Locate the cell with the specified text and output its [X, Y] center coordinate. 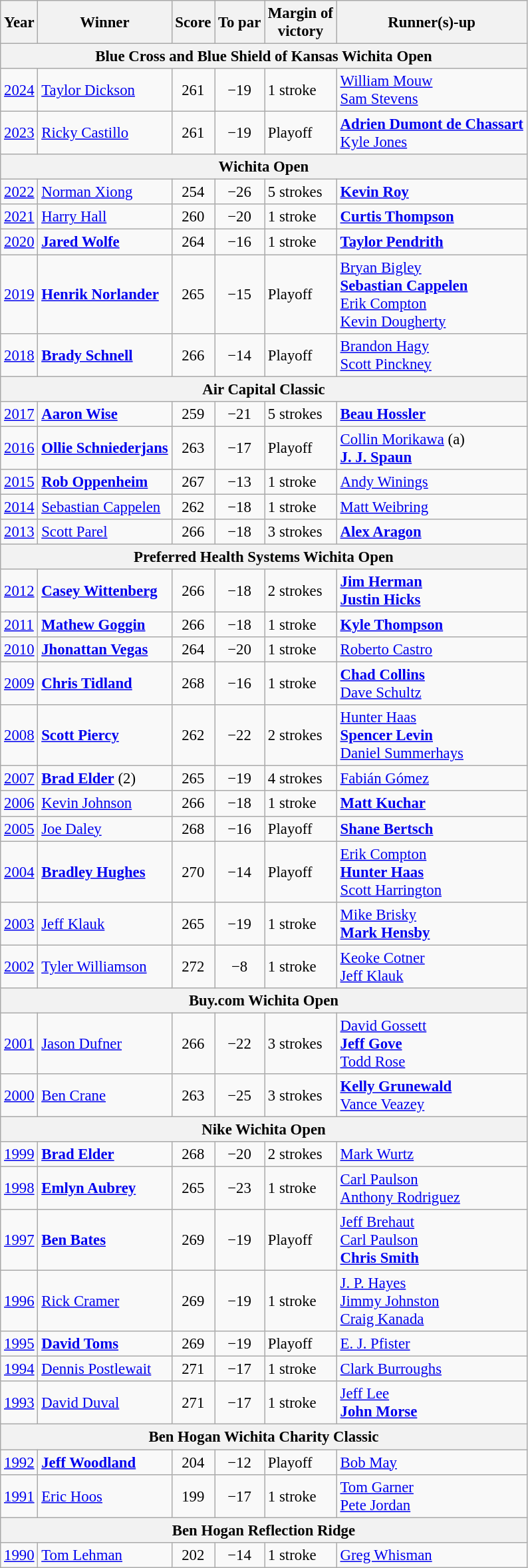
Shane Bertsch [432, 829]
Rob Oppenheim [105, 482]
−8 [239, 967]
1994 [19, 1369]
Hunter Haas Spencer Levin Daniel Summerhays [432, 735]
Preferred Health Systems Wichita Open [263, 557]
Kevin Roy [432, 192]
Score [193, 23]
David Gossett Jeff Gove Todd Rose [432, 1043]
2013 [19, 532]
1998 [19, 1189]
Ricky Castillo [105, 133]
J. P. Hayes Jimmy Johnston Craig Kanada [432, 1301]
2021 [19, 217]
Tom Lehman [105, 1555]
−21 [239, 414]
Fabián Gómez [432, 779]
2002 [19, 967]
202 [193, 1555]
Casey Wittenberg [105, 590]
Brady Schnell [105, 355]
Jared Wolfe [105, 242]
2005 [19, 829]
Brandon Hagy Scott Pinckney [432, 355]
Scott Piercy [105, 735]
Ben Hogan Reflection Ridge [263, 1530]
Ollie Schniederjans [105, 448]
Buy.com Wichita Open [263, 1001]
2018 [19, 355]
2023 [19, 133]
Margin ofvictory [301, 23]
2004 [19, 872]
William Mouw Sam Stevens [432, 90]
2022 [19, 192]
2012 [19, 590]
Norman Xiong [105, 192]
199 [193, 1496]
2017 [19, 414]
4 strokes [301, 779]
2009 [19, 684]
Harry Hall [105, 217]
2024 [19, 90]
1993 [19, 1403]
Matt Kuchar [432, 804]
2016 [19, 448]
1996 [19, 1301]
To par [239, 23]
−25 [239, 1096]
Jim Herman Justin Hicks [432, 590]
Taylor Dickson [105, 90]
Year [19, 23]
−13 [239, 482]
Rick Cramer [105, 1301]
Jeff Lee John Morse [432, 1403]
272 [193, 967]
2006 [19, 804]
2019 [19, 294]
−23 [239, 1189]
Kelly Grunewald Vance Veazey [432, 1096]
Taylor Pendrith [432, 242]
Winner [105, 23]
2000 [19, 1096]
Tyler Williamson [105, 967]
Air Capital Classic [263, 389]
267 [193, 482]
Brad Elder (2) [105, 779]
Mike Brisky Mark Hensby [432, 923]
Curtis Thompson [432, 217]
Andy Winings [432, 482]
Clark Burroughs [432, 1369]
254 [193, 192]
Jason Dufner [105, 1043]
1999 [19, 1154]
2014 [19, 507]
Jeff Klauk [105, 923]
2015 [19, 482]
Henrik Norlander [105, 294]
Nike Wichita Open [263, 1129]
Roberto Castro [432, 650]
Greg Whisman [432, 1555]
Adrien Dumont de Chassart Kyle Jones [432, 133]
Chris Tidland [105, 684]
2007 [19, 779]
David Duval [105, 1403]
Ben Bates [105, 1240]
Bryan Bigley Sebastian Cappelen Erik Compton Kevin Dougherty [432, 294]
Collin Morikawa (a) J. J. Spaun [432, 448]
2010 [19, 650]
Tom Garner Pete Jordan [432, 1496]
2001 [19, 1043]
Alex Aragon [432, 532]
260 [193, 217]
Dennis Postlewait [105, 1369]
2008 [19, 735]
Blue Cross and Blue Shield of Kansas Wichita Open [263, 57]
2011 [19, 625]
Runner(s)-up [432, 23]
1990 [19, 1555]
Scott Parel [105, 532]
Emlyn Aubrey [105, 1189]
Keoke Cotner Jeff Klauk [432, 967]
Brad Elder [105, 1154]
David Toms [105, 1344]
−12 [239, 1462]
Jeff Brehaut Carl Paulson Chris Smith [432, 1240]
E. J. Pfister [432, 1344]
Aaron Wise [105, 414]
Mathew Goggin [105, 625]
Jhonattan Vegas [105, 650]
−26 [239, 192]
Sebastian Cappelen [105, 507]
1997 [19, 1240]
1992 [19, 1462]
Wichita Open [263, 167]
Joe Daley [105, 829]
Mark Wurtz [432, 1154]
Carl Paulson Anthony Rodriguez [432, 1189]
Matt Weibring [432, 507]
Chad Collins Dave Schultz [432, 684]
Bradley Hughes [105, 872]
Kyle Thompson [432, 625]
Bob May [432, 1462]
259 [193, 414]
−15 [239, 294]
2003 [19, 923]
2020 [19, 242]
Kevin Johnson [105, 804]
204 [193, 1462]
Erik Compton Hunter Haas Scott Harrington [432, 872]
Ben Hogan Wichita Charity Classic [263, 1437]
1991 [19, 1496]
270 [193, 872]
Beau Hossler [432, 414]
1995 [19, 1344]
Eric Hoos [105, 1496]
Ben Crane [105, 1096]
Jeff Woodland [105, 1462]
